Provide the [X, Y] coordinate of the cell's center where the given text is located.  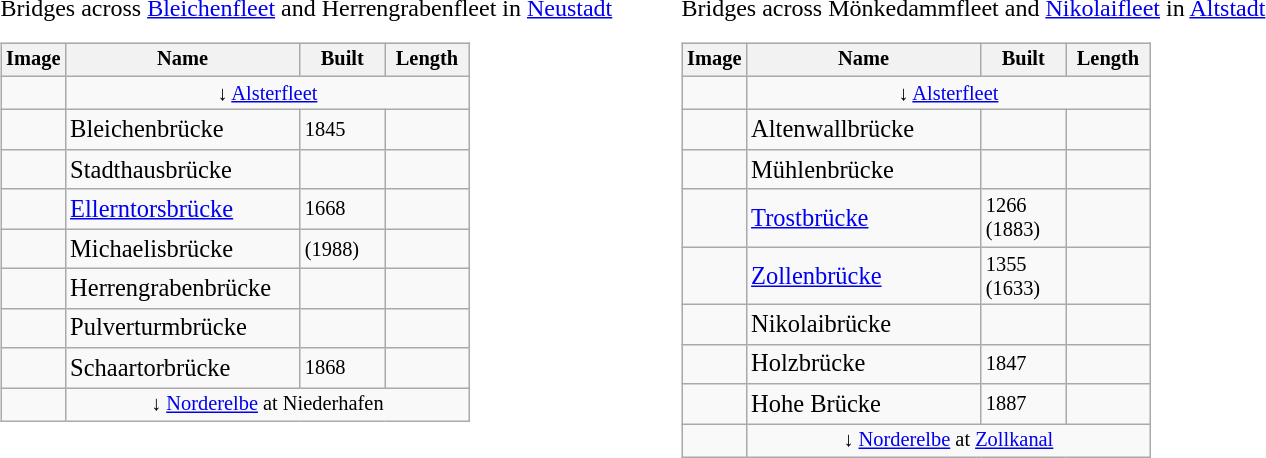
1868 [342, 368]
Holzbrücke [864, 364]
1887 [1024, 404]
↓ Norderelbe at Niederhafen [267, 405]
Pulverturmbrücke [182, 328]
1355 (1633) [1024, 276]
1845 [342, 130]
(1988) [342, 249]
1668 [342, 209]
Zollenbrücke [864, 276]
Hohe Brücke [864, 404]
Altenwallbrücke [864, 130]
Nikolaibrücke [864, 325]
Bleichenbrücke [182, 130]
↓ Norderelbe at Zollkanal [948, 441]
Stadthausbrücke [182, 170]
1266 (1883) [1024, 218]
1847 [1024, 364]
Michaelisbrücke [182, 249]
Ellerntorsbrücke [182, 209]
Mühlenbrücke [864, 170]
Schaartorbrücke [182, 368]
Trostbrücke [864, 218]
Herrengrabenbrücke [182, 289]
